Provide the [x, y] coordinate of the cell's center where the given text is located.  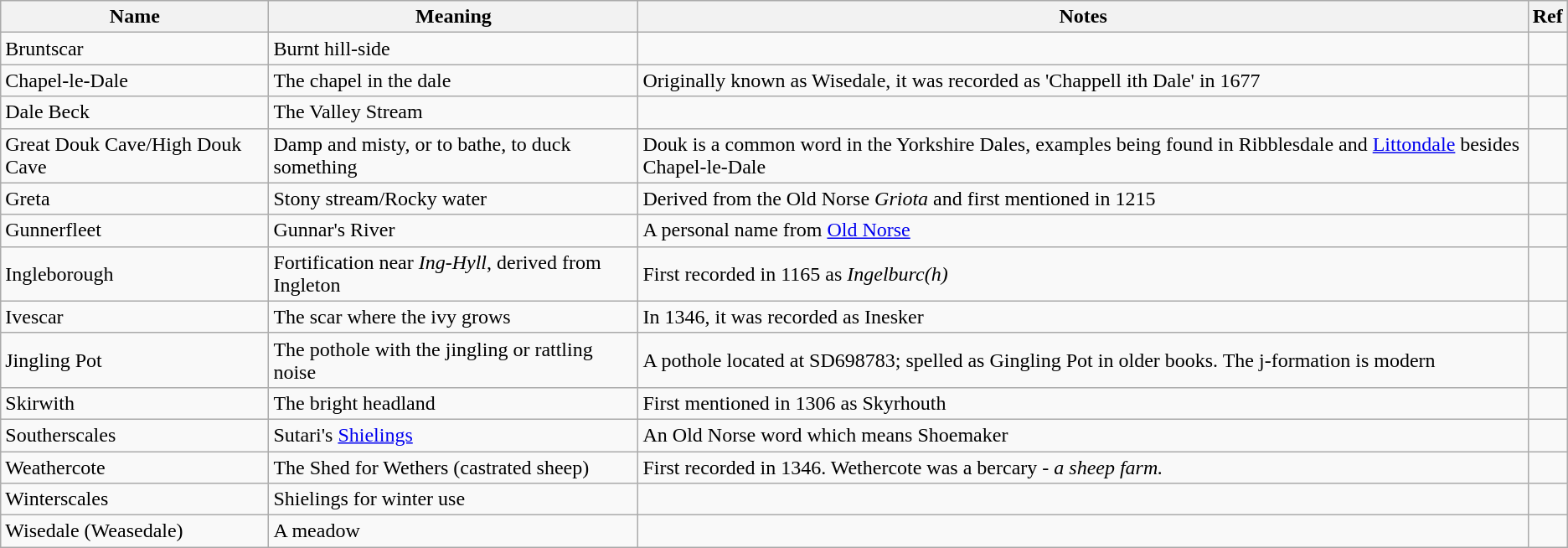
Stony stream/Rocky water [454, 199]
A meadow [454, 531]
Winterscales [135, 499]
Damp and misty, or to bathe, to duck something [454, 156]
Shielings for winter use [454, 499]
Ingleborough [135, 273]
Notes [1083, 17]
Douk is a common word in the Yorkshire Dales, examples being found in Ribblesdale and Littondale besides Chapel-le-Dale [1083, 156]
First recorded in 1165 as Ingelburc(h) [1083, 273]
The pothole with the jingling or rattling noise [454, 360]
Meaning [454, 17]
Greta [135, 199]
Wisedale (Weasedale) [135, 531]
Derived from the Old Norse Griota and first mentioned in 1215 [1083, 199]
The chapel in the dale [454, 80]
Ref [1548, 17]
An Old Norse word which means Shoemaker [1083, 435]
The bright headland [454, 403]
The Shed for Wethers (castrated sheep) [454, 467]
Southerscales [135, 435]
Weathercote [135, 467]
First recorded in 1346. Wethercote was a bercary - a sheep farm. [1083, 467]
Gunnar's River [454, 230]
Jingling Pot [135, 360]
Fortification near Ing-Hyll, derived from Ingleton [454, 273]
Name [135, 17]
Chapel-le-Dale [135, 80]
First mentioned in 1306 as Skyrhouth [1083, 403]
Burnt hill-side [454, 49]
Great Douk Cave/High Douk Cave [135, 156]
Ivescar [135, 317]
A pothole located at SD698783; spelled as Gingling Pot in older books. The j-formation is modern [1083, 360]
Sutari's Shielings [454, 435]
The scar where the ivy grows [454, 317]
Gunnerfleet [135, 230]
Skirwith [135, 403]
A personal name from Old Norse [1083, 230]
Dale Beck [135, 112]
Originally known as Wisedale, it was recorded as 'Chappell ith Dale' in 1677 [1083, 80]
In 1346, it was recorded as Inesker [1083, 317]
The Valley Stream [454, 112]
Bruntscar [135, 49]
